Scan for the cell matching the given text and deliver its (x, y) coordinate at center. 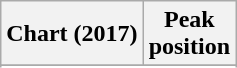
Peak position (189, 34)
Chart (2017) (72, 34)
